Identify which cell holds the provided text, then report its (x, y) central coordinate. 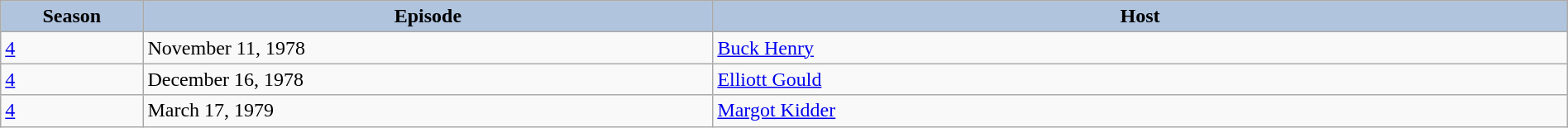
Buck Henry (1140, 48)
Margot Kidder (1140, 111)
March 17, 1979 (428, 111)
Elliott Gould (1140, 79)
November 11, 1978 (428, 48)
December 16, 1978 (428, 79)
Episode (428, 17)
Host (1140, 17)
Season (72, 17)
